Identify which cell holds the provided text, then report its [X, Y] central coordinate. 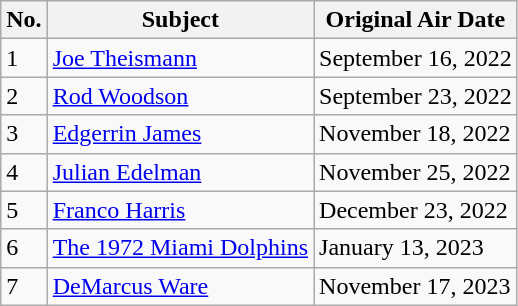
No. [24, 20]
1 [24, 58]
Rod Woodson [180, 96]
DeMarcus Ware [180, 286]
November 18, 2022 [416, 134]
November 25, 2022 [416, 172]
December 23, 2022 [416, 210]
4 [24, 172]
September 23, 2022 [416, 96]
7 [24, 286]
Julian Edelman [180, 172]
September 16, 2022 [416, 58]
Joe Theismann [180, 58]
Subject [180, 20]
January 13, 2023 [416, 248]
5 [24, 210]
6 [24, 248]
3 [24, 134]
Original Air Date [416, 20]
The 1972 Miami Dolphins [180, 248]
2 [24, 96]
Franco Harris [180, 210]
November 17, 2023 [416, 286]
Edgerrin James [180, 134]
